For the text-containing cell, return its midpoint in [x, y] coordinate format. 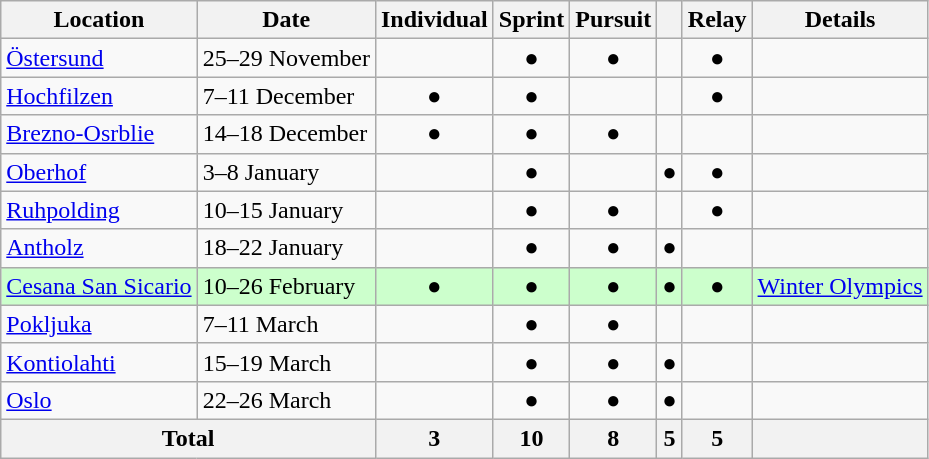
22–26 March [286, 400]
3–8 January [286, 172]
Individual [434, 20]
10–15 January [286, 210]
Pokljuka [99, 324]
Brezno-Osrblie [99, 134]
3 [434, 438]
Oberhof [99, 172]
Pursuit [614, 20]
14–18 December [286, 134]
Total [188, 438]
18–22 January [286, 248]
Date [286, 20]
Östersund [99, 58]
Location [99, 20]
Relay [717, 20]
Ruhpolding [99, 210]
7–11 March [286, 324]
Cesana San Sicario [99, 286]
25–29 November [286, 58]
Sprint [531, 20]
Kontiolahti [99, 362]
Oslo [99, 400]
15–19 March [286, 362]
8 [614, 438]
10 [531, 438]
Winter Olympics [840, 286]
Antholz [99, 248]
7–11 December [286, 96]
10–26 February [286, 286]
Hochfilzen [99, 96]
Details [840, 20]
